Output the [X, Y] coordinate of the center of the cell containing the given text.  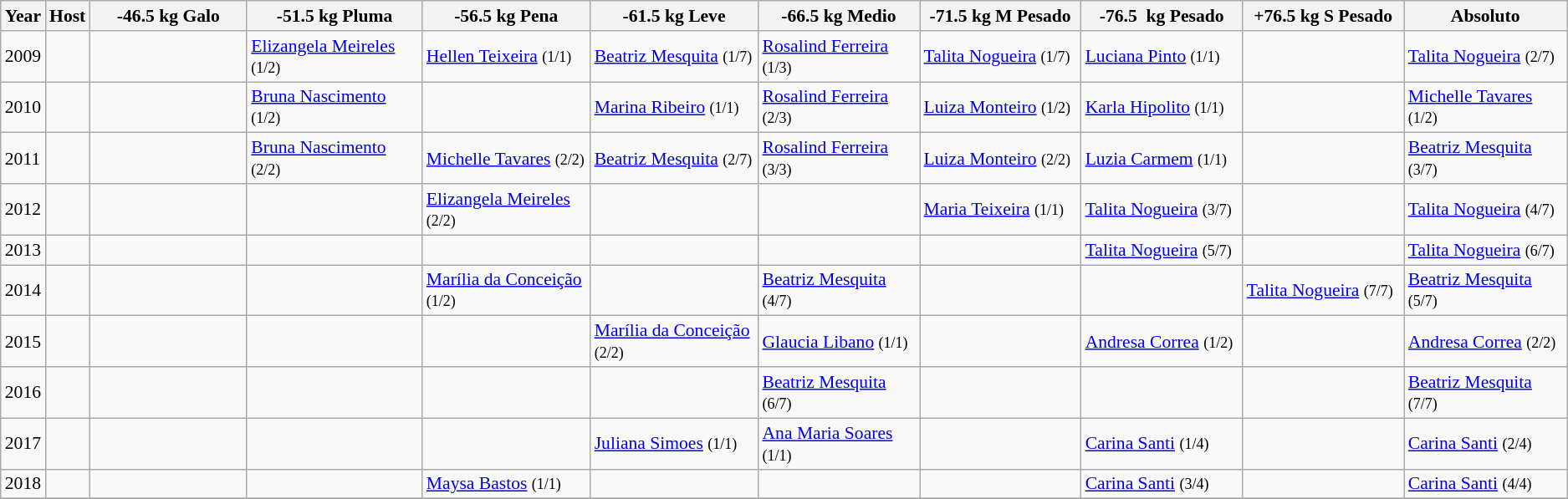
Carina Santi (1/4) [1162, 443]
Karla Hipolito (1/1) [1162, 107]
Marília da Conceição (2/2) [674, 341]
Talita Nogueira (2/7) [1485, 57]
Year [23, 16]
2011 [23, 159]
Rosalind Ferreira (1/3) [838, 57]
Bruna Nascimento (2/2) [335, 159]
Beatriz Mesquita (4/7) [838, 291]
Elizangela Meireles (2/2) [507, 209]
2017 [23, 443]
Host [67, 16]
Marina Ribeiro (1/1) [674, 107]
Luiza Monteiro (2/2) [1000, 159]
Rosalind Ferreira (2/3) [838, 107]
2016 [23, 393]
2013 [23, 250]
+76.5 kg S Pesado [1323, 16]
Luzia Carmem (1/1) [1162, 159]
Absoluto [1485, 16]
Michelle Tavares (2/2) [507, 159]
-76.5 kg Pesado [1162, 16]
Carina Santi (3/4) [1162, 484]
Beatriz Mesquita (1/7) [674, 57]
-66.5 kg Medio [838, 16]
Talita Nogueira (4/7) [1485, 209]
-71.5 kg M Pesado [1000, 16]
Luiza Monteiro (1/2) [1000, 107]
-56.5 kg Pena [507, 16]
Carina Santi (4/4) [1485, 484]
Beatriz Mesquita (3/7) [1485, 159]
Andresa Correa (2/2) [1485, 341]
Luciana Pinto (1/1) [1162, 57]
-46.5 kg Galo [168, 16]
Glaucia Libano (1/1) [838, 341]
2014 [23, 291]
Talita Nogueira (6/7) [1485, 250]
Talita Nogueira (3/7) [1162, 209]
2012 [23, 209]
Beatriz Mesquita (7/7) [1485, 393]
2010 [23, 107]
Beatriz Mesquita (5/7) [1485, 291]
Talita Nogueira (7/7) [1323, 291]
Michelle Tavares (1/2) [1485, 107]
Maysa Bastos (1/1) [507, 484]
2018 [23, 484]
Juliana Simoes (1/1) [674, 443]
Marília da Conceição (1/2) [507, 291]
Talita Nogueira (1/7) [1000, 57]
2009 [23, 57]
Andresa Correa (1/2) [1162, 341]
Elizangela Meireles (1/2) [335, 57]
Ana Maria Soares (1/1) [838, 443]
Carina Santi (2/4) [1485, 443]
Hellen Teixeira (1/1) [507, 57]
Talita Nogueira (5/7) [1162, 250]
-51.5 kg Pluma [335, 16]
Maria Teixeira (1/1) [1000, 209]
2015 [23, 341]
Bruna Nascimento (1/2) [335, 107]
Beatriz Mesquita (2/7) [674, 159]
Rosalind Ferreira (3/3) [838, 159]
Beatriz Mesquita (6/7) [838, 393]
-61.5 kg Leve [674, 16]
